Return (x, y) of the center of cell containing provided text 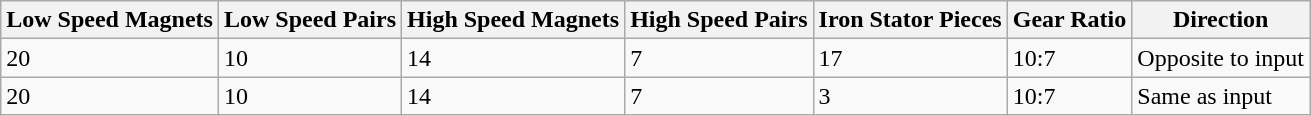
Direction (1221, 20)
High Speed Pairs (719, 20)
3 (910, 96)
17 (910, 58)
Gear Ratio (1070, 20)
Low Speed Magnets (110, 20)
Iron Stator Pieces (910, 20)
Same as input (1221, 96)
High Speed Magnets (514, 20)
Opposite to input (1221, 58)
Low Speed Pairs (310, 20)
